Return (x, y) of the center of cell containing provided text 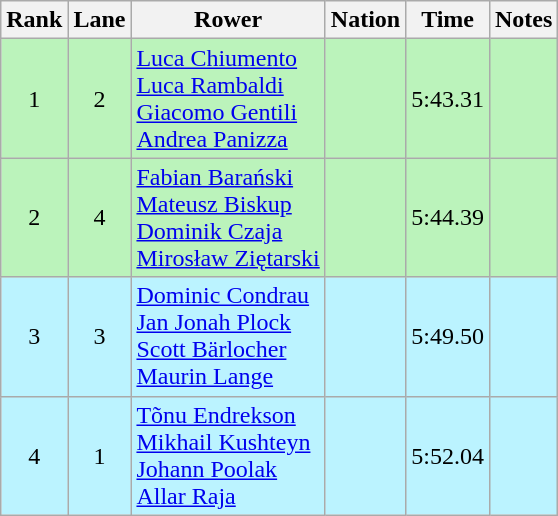
5:52.04 (448, 456)
Notes (523, 20)
Lane (100, 20)
Time (448, 20)
Rower (228, 20)
Rank (34, 20)
5:44.39 (448, 218)
Dominic CondrauJan Jonah PlockScott BärlocherMaurin Lange (228, 336)
Tõnu EndreksonMikhail KushteynJohann PoolakAllar Raja (228, 456)
Luca ChiumentoLuca RambaldiGiacomo GentiliAndrea Panizza (228, 98)
5:49.50 (448, 336)
5:43.31 (448, 98)
Fabian BarańskiMateusz BiskupDominik CzajaMirosław Ziętarski (228, 218)
Nation (365, 20)
